Pinpoint the cell where the given text exists, returning its [x, y] midpoint coordinate. 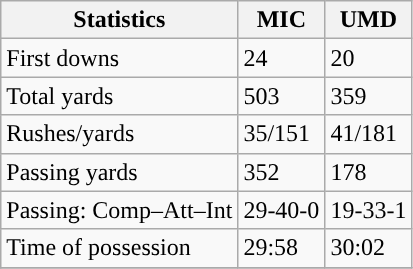
359 [368, 96]
Total yards [120, 96]
First downs [120, 58]
UMD [368, 20]
29:58 [282, 248]
Rushes/yards [120, 134]
19-33-1 [368, 210]
503 [282, 96]
MIC [282, 20]
352 [282, 172]
178 [368, 172]
Passing yards [120, 172]
20 [368, 58]
Passing: Comp–Att–Int [120, 210]
30:02 [368, 248]
35/151 [282, 134]
41/181 [368, 134]
Time of possession [120, 248]
Statistics [120, 20]
29-40-0 [282, 210]
24 [282, 58]
